Find where the given text appears and provide that cell's center as [X, Y] coordinate. 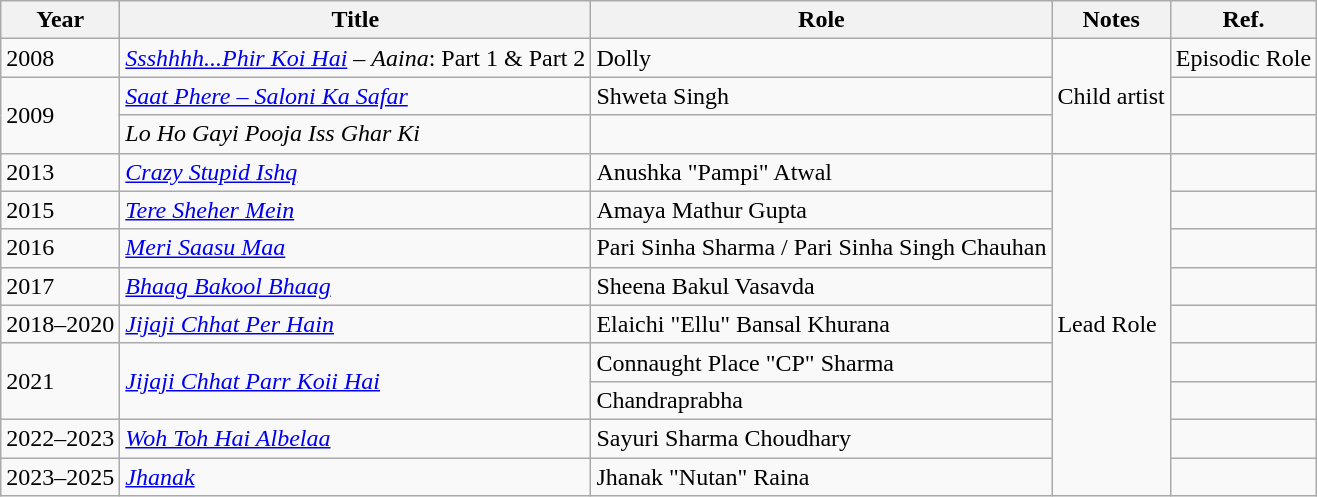
Year [60, 20]
2015 [60, 210]
Jhanak [356, 477]
Ref. [1243, 20]
Title [356, 20]
2017 [60, 286]
2009 [60, 115]
Connaught Place "CP" Sharma [822, 362]
Dolly [822, 58]
Sayuri Sharma Choudhary [822, 438]
Amaya Mathur Gupta [822, 210]
Anushka "Pampi" Atwal [822, 172]
Child artist [1111, 96]
Woh Toh Hai Albelaa [356, 438]
Lo Ho Gayi Pooja Iss Ghar Ki [356, 134]
Notes [1111, 20]
Tere Sheher Mein [356, 210]
Bhaag Bakool Bhaag [356, 286]
2021 [60, 381]
Jijaji Chhat Parr Koii Hai [356, 381]
Jhanak "Nutan" Raina [822, 477]
Pari Sinha Sharma / Pari Sinha Singh Chauhan [822, 248]
Ssshhhh...Phir Koi Hai – Aaina: Part 1 & Part 2 [356, 58]
Meri Saasu Maa [356, 248]
2008 [60, 58]
Crazy Stupid Ishq [356, 172]
Elaichi "Ellu" Bansal Khurana [822, 324]
Role [822, 20]
2013 [60, 172]
Lead Role [1111, 324]
2018–2020 [60, 324]
Shweta Singh [822, 96]
2022–2023 [60, 438]
Saat Phere – Saloni Ka Safar [356, 96]
2023–2025 [60, 477]
2016 [60, 248]
Sheena Bakul Vasavda [822, 286]
Chandraprabha [822, 400]
Episodic Role [1243, 58]
Jijaji Chhat Per Hain [356, 324]
